From the cell containing the given text, extract its center point as [X, Y] coordinate. 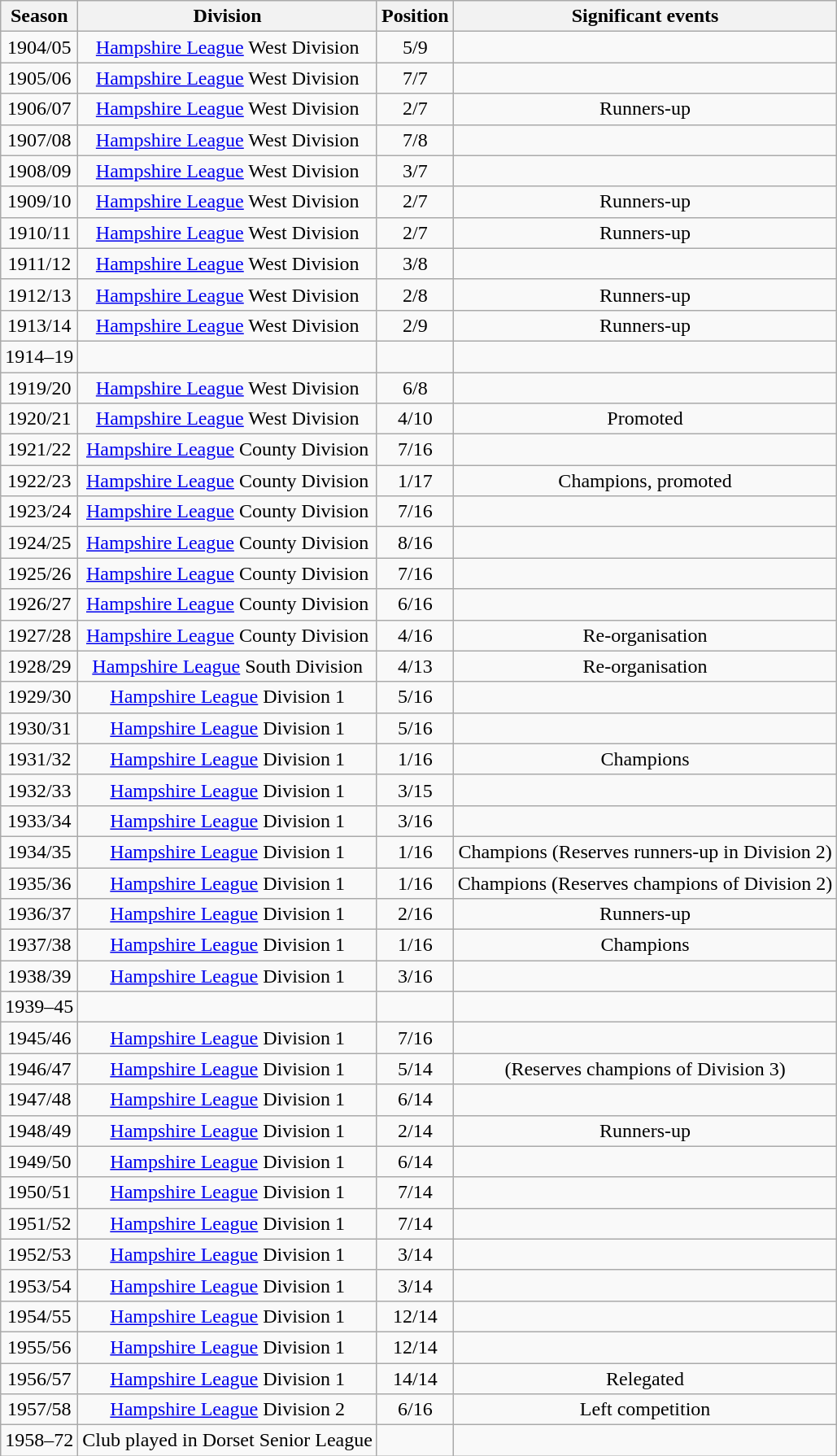
2/9 [415, 325]
Champions (Reserves champions of Division 2) [645, 883]
Division [228, 16]
1954/55 [39, 1316]
1908/09 [39, 171]
7/8 [415, 140]
1912/13 [39, 294]
3/8 [415, 264]
1945/46 [39, 1038]
1923/24 [39, 512]
1906/07 [39, 109]
1904/05 [39, 47]
1958–72 [39, 1441]
1913/14 [39, 325]
3/15 [415, 790]
1924/25 [39, 543]
1946/47 [39, 1069]
7/7 [415, 78]
Relegated [645, 1379]
1956/57 [39, 1379]
4/16 [415, 635]
1921/22 [39, 450]
14/14 [415, 1379]
Significant events [645, 16]
1922/23 [39, 481]
1910/11 [39, 233]
8/16 [415, 543]
1930/31 [39, 728]
1936/37 [39, 914]
6/8 [415, 388]
1949/50 [39, 1162]
4/13 [415, 666]
1907/08 [39, 140]
1920/21 [39, 419]
(Reserves champions of Division 3) [645, 1069]
1931/32 [39, 759]
Promoted [645, 419]
1/17 [415, 481]
1937/38 [39, 945]
3/7 [415, 171]
1952/53 [39, 1254]
1919/20 [39, 388]
5/14 [415, 1069]
Champions (Reserves runners-up in Division 2) [645, 852]
1948/49 [39, 1131]
1953/54 [39, 1285]
1947/48 [39, 1100]
Position [415, 16]
1928/29 [39, 666]
1934/35 [39, 852]
Hampshire League South Division [228, 666]
5/9 [415, 47]
Left competition [645, 1410]
1932/33 [39, 790]
2/16 [415, 914]
1935/36 [39, 883]
Season [39, 16]
1929/30 [39, 697]
1927/28 [39, 635]
1911/12 [39, 264]
1938/39 [39, 976]
1914–19 [39, 356]
2/14 [415, 1131]
1925/26 [39, 573]
1905/06 [39, 78]
1955/56 [39, 1347]
2/8 [415, 294]
Champions, promoted [645, 481]
1950/51 [39, 1192]
Club played in Dorset Senior League [228, 1441]
1951/52 [39, 1223]
1926/27 [39, 604]
1939–45 [39, 1007]
Hampshire League Division 2 [228, 1410]
4/10 [415, 419]
1957/58 [39, 1410]
1909/10 [39, 202]
1933/34 [39, 821]
